Scan for the cell matching the given text and deliver its [x, y] coordinate at center. 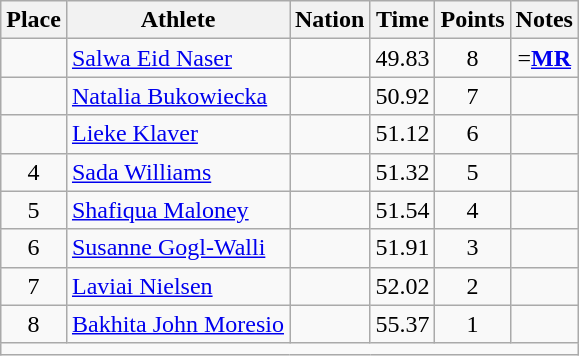
51.12 [402, 134]
Natalia Bukowiecka [178, 96]
Place [34, 20]
51.91 [402, 248]
3 [472, 248]
Salwa Eid Naser [178, 58]
Bakhita John Moresio [178, 324]
Notes [544, 20]
1 [472, 324]
Sada Williams [178, 172]
51.54 [402, 210]
2 [472, 286]
50.92 [402, 96]
49.83 [402, 58]
Points [472, 20]
Nation [330, 20]
55.37 [402, 324]
Laviai Nielsen [178, 286]
Susanne Gogl-Walli [178, 248]
Shafiqua Maloney [178, 210]
Lieke Klaver [178, 134]
52.02 [402, 286]
=MR [544, 58]
Athlete [178, 20]
Time [402, 20]
51.32 [402, 172]
